Capture the cell that displays the provided text and extract its (x, y) central coordinate. 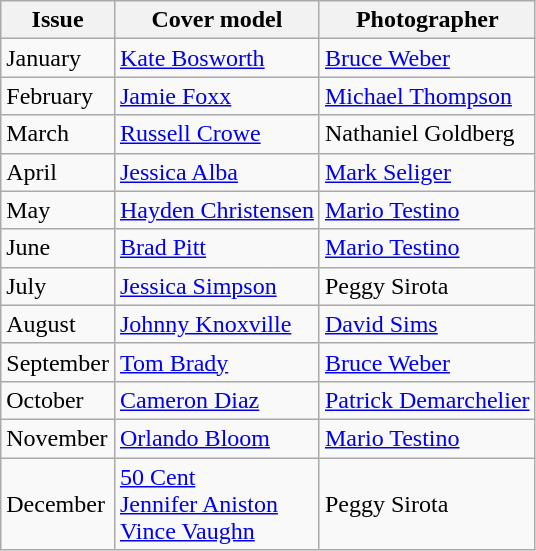
Johnny Knoxville (216, 324)
Photographer (427, 20)
David Sims (427, 324)
Michael Thompson (427, 96)
March (58, 134)
August (58, 324)
Brad Pitt (216, 248)
Nathaniel Goldberg (427, 134)
Orlando Bloom (216, 438)
January (58, 58)
Jessica Simpson (216, 286)
Mark Seliger (427, 172)
October (58, 400)
April (58, 172)
June (58, 248)
Kate Bosworth (216, 58)
February (58, 96)
50 CentJennifer AnistonVince Vaughn (216, 504)
Russell Crowe (216, 134)
December (58, 504)
Tom Brady (216, 362)
September (58, 362)
November (58, 438)
July (58, 286)
Cover model (216, 20)
Cameron Diaz (216, 400)
Hayden Christensen (216, 210)
May (58, 210)
Jessica Alba (216, 172)
Patrick Demarchelier (427, 400)
Jamie Foxx (216, 96)
Issue (58, 20)
